Find where the given text appears and provide that cell's center as (x, y) coordinate. 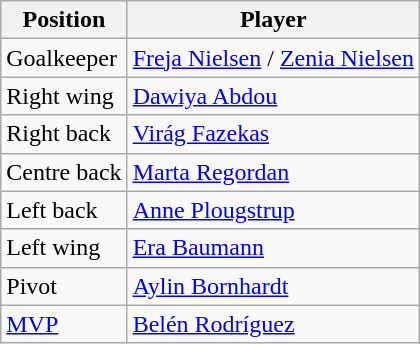
Right wing (64, 96)
Anne Plougstrup (273, 210)
Goalkeeper (64, 58)
Left wing (64, 248)
Dawiya Abdou (273, 96)
Era Baumann (273, 248)
Aylin Bornhardt (273, 286)
Position (64, 20)
Player (273, 20)
Left back (64, 210)
Belén Rodríguez (273, 324)
Virág Fazekas (273, 134)
Centre back (64, 172)
Marta Regordan (273, 172)
Pivot (64, 286)
Freja Nielsen / Zenia Nielsen (273, 58)
MVP (64, 324)
Right back (64, 134)
